Capture the cell that displays the provided text and extract its (x, y) central coordinate. 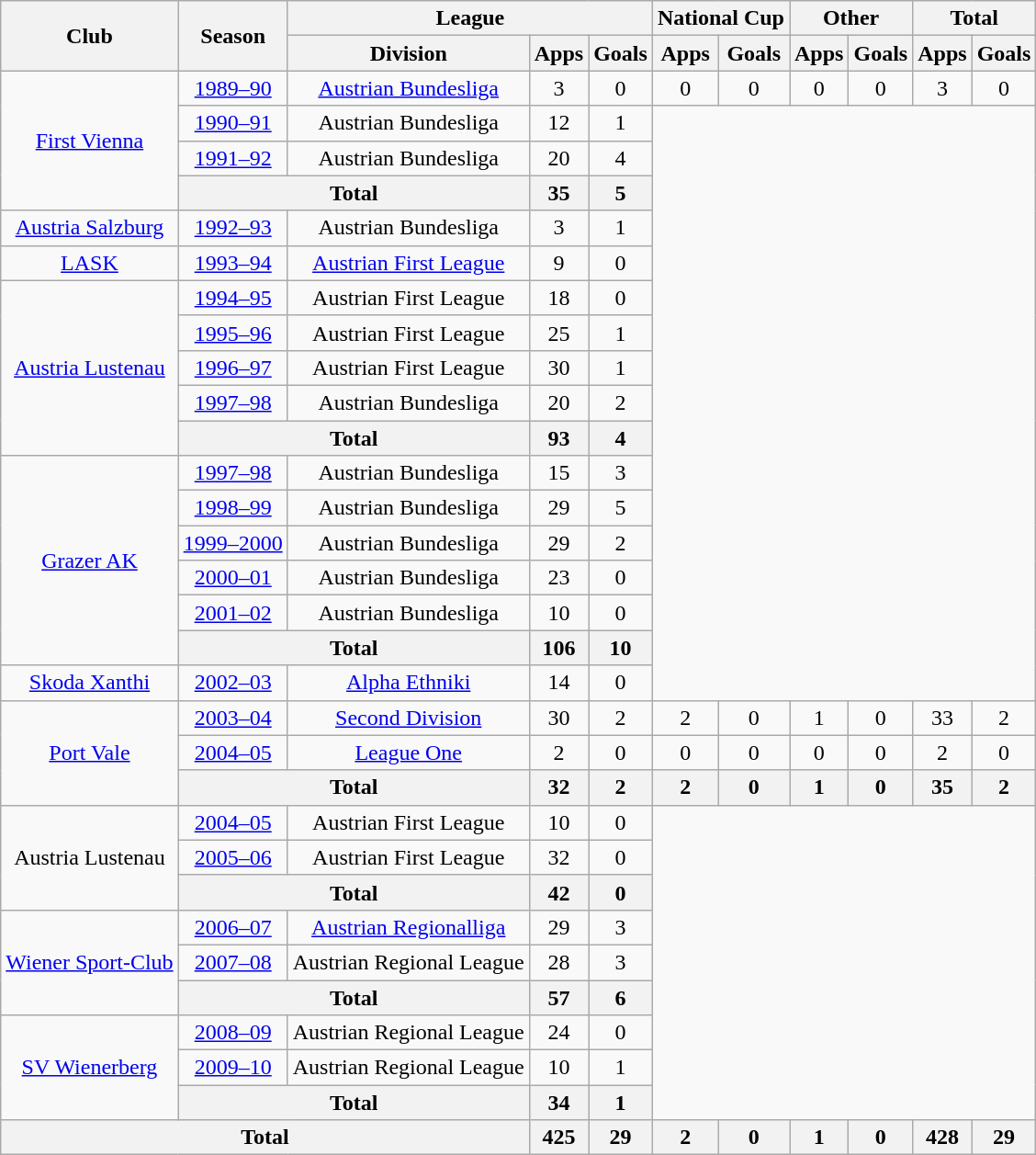
Season (233, 36)
1995–96 (233, 333)
Other (851, 18)
Second Division (408, 718)
93 (558, 438)
57 (558, 997)
League One (408, 753)
428 (942, 1138)
Austrian Regionalliga (408, 927)
2007–08 (233, 962)
2009–10 (233, 1068)
6 (621, 997)
425 (558, 1138)
1989–90 (233, 88)
National Cup (720, 18)
12 (558, 123)
23 (558, 578)
Skoda Xanthi (90, 683)
33 (942, 718)
25 (558, 333)
34 (558, 1103)
1998–99 (233, 508)
Club (90, 36)
2000–01 (233, 578)
106 (558, 648)
Grazer AK (90, 561)
Division (408, 53)
First Vienna (90, 141)
Port Vale (90, 753)
15 (558, 473)
1996–97 (233, 368)
1993–94 (233, 263)
LASK (90, 263)
24 (558, 1033)
1992–93 (233, 228)
14 (558, 683)
1999–2000 (233, 543)
2008–09 (233, 1033)
Alpha Ethniki (408, 683)
1991–92 (233, 158)
1994–95 (233, 298)
9 (558, 263)
2006–07 (233, 927)
42 (558, 892)
1990–91 (233, 123)
2003–04 (233, 718)
Austria Salzburg (90, 228)
SV Wienerberg (90, 1068)
2001–02 (233, 613)
2005–06 (233, 857)
League (470, 18)
28 (558, 962)
Wiener Sport-Club (90, 962)
18 (558, 298)
2002–03 (233, 683)
